Return (X, Y) of the center of cell containing provided text 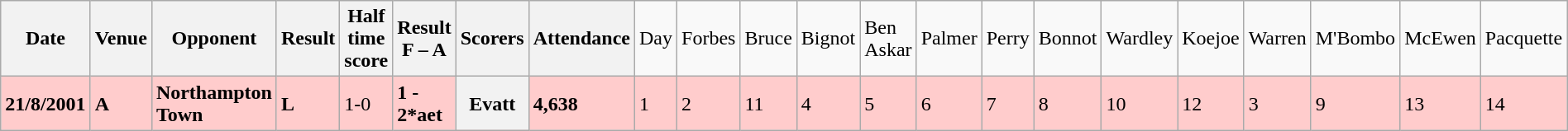
21/8/2001 (45, 104)
Warren (1277, 39)
McEwen (1441, 39)
Attendance (581, 39)
4,638 (581, 104)
5 (888, 104)
13 (1441, 104)
4 (828, 104)
12 (1211, 104)
ResultF – A (424, 39)
Evatt (492, 104)
Bonnot (1068, 39)
7 (1007, 104)
M'Bombo (1355, 39)
Date (45, 39)
11 (768, 104)
A (121, 104)
Result (308, 39)
1 - 2*aet (424, 104)
Day (657, 39)
Palmer (949, 39)
Forbes (709, 39)
Perry (1007, 39)
Wardley (1140, 39)
L (308, 104)
6 (949, 104)
1 (657, 104)
Ben Askar (888, 39)
Opponent (213, 39)
8 (1068, 104)
1-0 (366, 104)
Bruce (768, 39)
Venue (121, 39)
3 (1277, 104)
Scorers (492, 39)
Koejoe (1211, 39)
Pacquette (1523, 39)
14 (1523, 104)
9 (1355, 104)
10 (1140, 104)
Northampton Town (213, 104)
Bignot (828, 39)
2 (709, 104)
Half time score (366, 39)
